Scan for the cell matching the given text and deliver its [X, Y] coordinate at center. 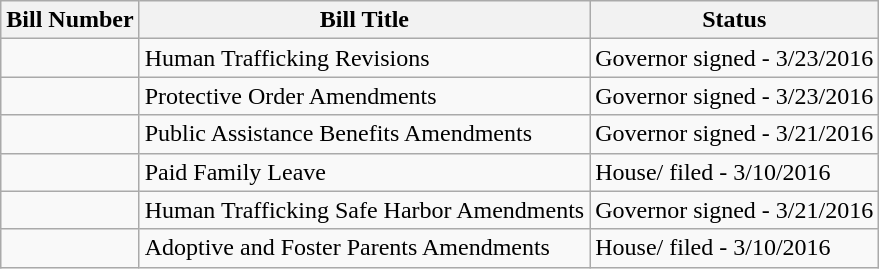
Bill Number [70, 20]
Paid Family Leave [364, 172]
Status [734, 20]
Human Trafficking Safe Harbor Amendments [364, 210]
Bill Title [364, 20]
Public Assistance Benefits Amendments [364, 134]
Protective Order Amendments [364, 96]
Human Trafficking Revisions [364, 58]
Adoptive and Foster Parents Amendments [364, 248]
